Find where the given text appears and provide that cell's center as (x, y) coordinate. 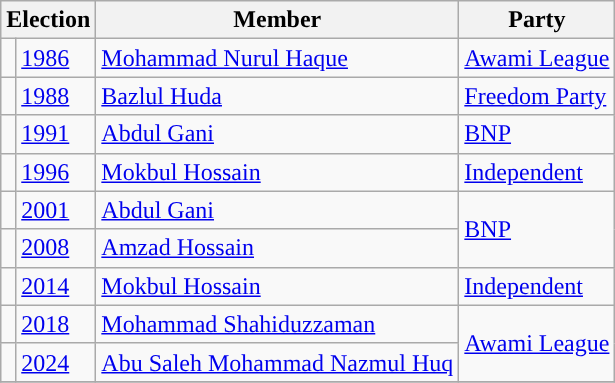
Amzad Hossain (278, 248)
1996 (56, 172)
1986 (56, 58)
2001 (56, 210)
Abu Saleh Mohammad Nazmul Huq (278, 362)
Party (537, 20)
Mohammad Nurul Haque (278, 58)
2024 (56, 362)
2008 (56, 248)
Election (48, 20)
Mohammad Shahiduzzaman (278, 324)
Member (278, 20)
2014 (56, 286)
Freedom Party (537, 96)
Bazlul Huda (278, 96)
2018 (56, 324)
1991 (56, 134)
1988 (56, 96)
